Determine the (x, y) coordinate at the center of the cell enclosing the given text.  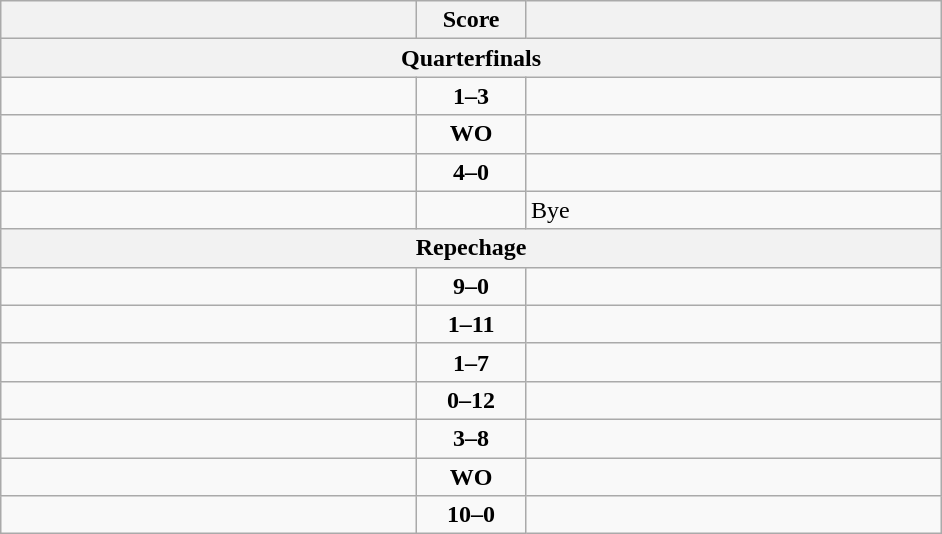
Bye (733, 210)
1–11 (472, 324)
10–0 (472, 515)
Repechage (472, 248)
Score (472, 20)
3–8 (472, 438)
Quarterfinals (472, 58)
1–3 (472, 96)
9–0 (472, 286)
0–12 (472, 400)
1–7 (472, 362)
4–0 (472, 172)
